Output the (X, Y) coordinate of the center of the cell containing the given text.  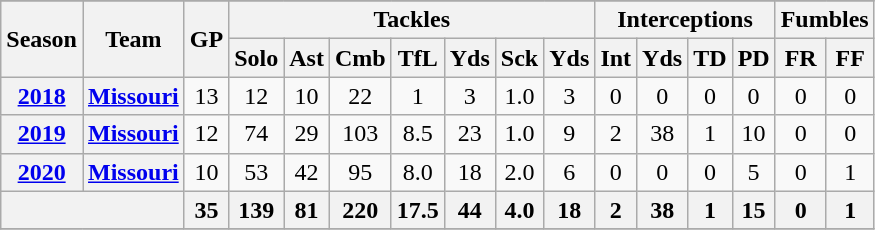
Team (133, 39)
8.5 (418, 134)
9 (570, 134)
Sck (519, 58)
42 (307, 172)
Fumbles (824, 20)
PD (754, 58)
220 (360, 210)
Solo (256, 58)
Int (616, 58)
2019 (42, 134)
13 (206, 96)
81 (307, 210)
5 (754, 172)
74 (256, 134)
139 (256, 210)
Tackles (412, 20)
17.5 (418, 210)
22 (360, 96)
44 (470, 210)
35 (206, 210)
FF (850, 58)
4.0 (519, 210)
Season (42, 39)
103 (360, 134)
2018 (42, 96)
Cmb (360, 58)
2.0 (519, 172)
Ast (307, 58)
53 (256, 172)
Interceptions (685, 20)
95 (360, 172)
FR (800, 58)
TD (710, 58)
8.0 (418, 172)
23 (470, 134)
29 (307, 134)
6 (570, 172)
15 (754, 210)
TfL (418, 58)
2020 (42, 172)
GP (206, 39)
